Search for the cell housing the specified text and yield its [X, Y] center coordinate. 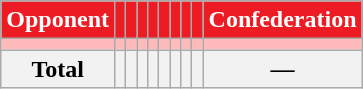
Opponent [58, 20]
Confederation [282, 20]
Total [58, 69]
— [282, 69]
